From the cell containing the given text, extract its center point as (x, y) coordinate. 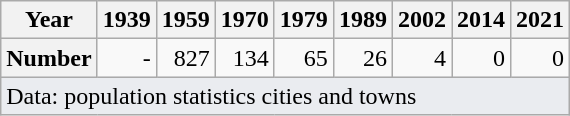
2002 (422, 20)
134 (244, 58)
Year (49, 20)
2014 (482, 20)
Data: population statistics cities and towns (286, 96)
827 (186, 58)
26 (362, 58)
Number (49, 58)
4 (422, 58)
1989 (362, 20)
1939 (126, 20)
- (126, 58)
1959 (186, 20)
1970 (244, 20)
1979 (304, 20)
2021 (540, 20)
65 (304, 58)
